Locate the cell with the specified text and output its (x, y) center coordinate. 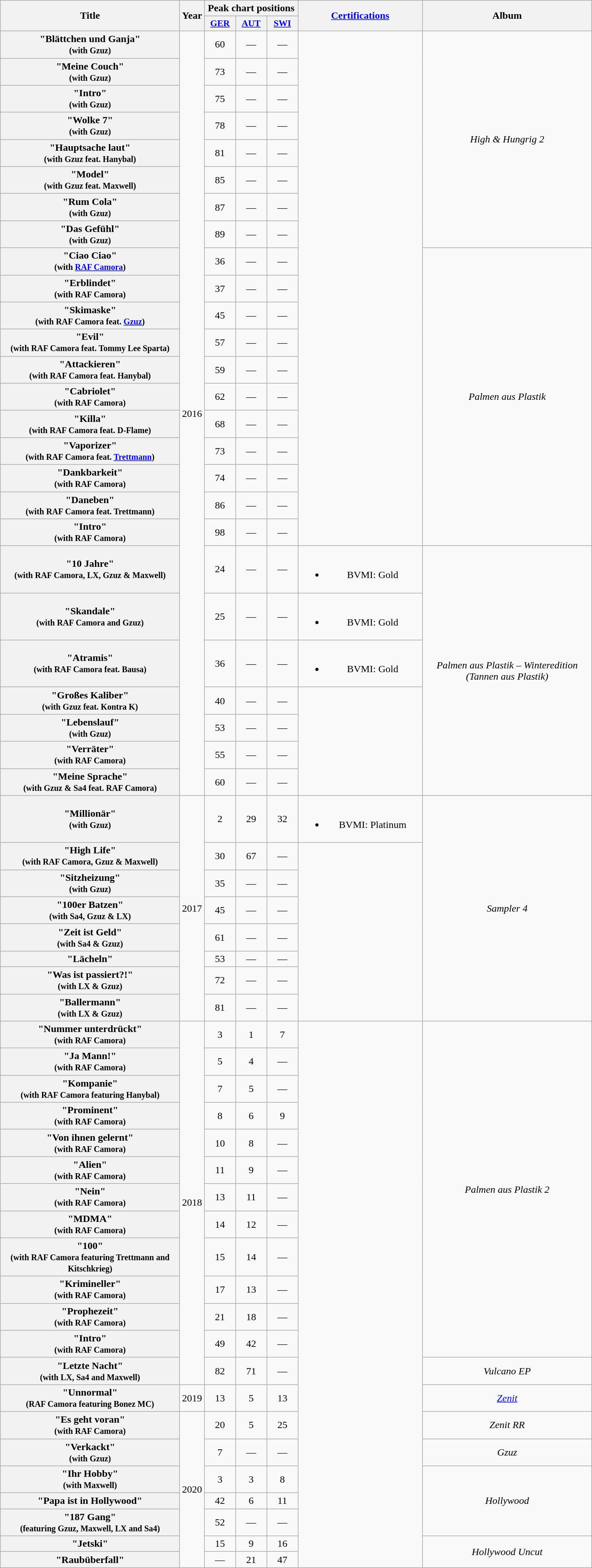
"Millionär"(with Gzuz) (90, 819)
"Kompanie"(with RAF Camora featuring Hanybal) (90, 1089)
SWI (282, 24)
"Ciao Ciao"(with RAF Camora) (90, 262)
"Hauptsache laut"(with Gzuz feat. Hanybal) (90, 153)
"Evil"(with RAF Camora feat. Tommy Lee Sparta) (90, 342)
High & Hungrig 2 (507, 139)
"Atramis"(with RAF Camora feat. Bausa) (90, 664)
"High Life"(with RAF Camora, Gzuz & Maxwell) (90, 856)
Gzuz (507, 1452)
1 (251, 1035)
"Unnormal"(RAF Camora featuring Bonez MC) (90, 1398)
"Prophezeit"(with RAF Camora) (90, 1317)
37 (220, 288)
67 (251, 856)
61 (220, 937)
"Vaporizer"(with RAF Camora feat. Trettmann) (90, 451)
74 (220, 478)
"Nein"(with RAF Camora) (90, 1197)
Vulcano EP (507, 1371)
"Prominent"(with RAF Camora) (90, 1116)
2016 (192, 413)
2020 (192, 1489)
"Rum Cola"(with Gzuz) (90, 207)
29 (251, 819)
"Von ihnen gelernt"(with RAF Camora) (90, 1143)
2017 (192, 908)
24 (220, 570)
18 (251, 1317)
"Raubüberfall" (90, 1560)
52 (220, 1523)
"Das Gefühl"(with Gzuz) (90, 234)
89 (220, 234)
BVMI: Platinum (361, 819)
47 (282, 1560)
Hollywood Uncut (507, 1552)
"Killa"(with RAF Camora feat. D-Flame) (90, 424)
"Nummer unterdrückt"(with RAF Camora) (90, 1035)
85 (220, 180)
"Ballermann"(with LX & Gzuz) (90, 1007)
59 (220, 370)
71 (251, 1371)
40 (220, 700)
72 (220, 980)
Zenit (507, 1398)
"Daneben"(with RAF Camora feat. Trettmann) (90, 505)
"Blättchen und Ganja"(with Gzuz) (90, 44)
17 (220, 1289)
"Cabriolet"(with RAF Camora) (90, 396)
86 (220, 505)
"Attackieren"(with RAF Camora feat. Hanybal) (90, 370)
"Zeit ist Geld"(with Sa4 & Gzuz) (90, 937)
"100er Batzen"(with Sa4, Gzuz & LX) (90, 910)
"Skimaske"(with RAF Camora feat. Gzuz) (90, 316)
"Verräter"(with RAF Camora) (90, 755)
"100"(with RAF Camora featuring Trettmann and Kitschkrieg) (90, 1257)
12 (251, 1224)
Year (192, 16)
"Lebenslauf"(with Gzuz) (90, 728)
10 (220, 1143)
2019 (192, 1398)
2018 (192, 1203)
57 (220, 342)
GER (220, 24)
AUT (251, 24)
35 (220, 883)
"Erblindet"(with RAF Camora) (90, 288)
"Großes Kaliber"(with Gzuz feat. Kontra K) (90, 700)
55 (220, 755)
Palmen aus Plastik – Winteredition (Tannen aus Plastik) (507, 671)
"Jetski" (90, 1544)
Sampler 4 (507, 908)
32 (282, 819)
Album (507, 16)
"Letzte Nacht"(with LX, Sa4 and Maxwell) (90, 1371)
"187 Gang"(featuring Gzuz, Maxwell, LX and Sa4) (90, 1523)
"Was ist passiert?!"(with LX & Gzuz) (90, 980)
"Sitzheizung"(with Gzuz) (90, 883)
4 (251, 1062)
"Ihr Hobby"(with Maxwell) (90, 1479)
"MDMA"(with RAF Camora) (90, 1224)
"Intro"(with Gzuz) (90, 99)
"Alien"(with RAF Camora) (90, 1170)
78 (220, 126)
"Dankbarkeit"(with RAF Camora) (90, 478)
2 (220, 819)
82 (220, 1371)
Title (90, 16)
Zenit RR (507, 1425)
30 (220, 856)
20 (220, 1425)
"Es geht voran"(with RAF Camora) (90, 1425)
"10 Jahre"(with RAF Camora, LX, Gzuz & Maxwell) (90, 570)
62 (220, 396)
"Verkackt"(with Gzuz) (90, 1452)
"Papa ist in Hollywood" (90, 1501)
"Model"(with Gzuz feat. Maxwell) (90, 180)
75 (220, 99)
Peak chart positions (251, 8)
98 (220, 532)
Palmen aus Plastik (507, 397)
87 (220, 207)
68 (220, 424)
"Meine Couch"(with Gzuz) (90, 72)
"Skandale"(with RAF Camora and Gzuz) (90, 616)
"Krimineller"(with RAF Camora) (90, 1289)
Hollywood (507, 1501)
16 (282, 1544)
"Lächeln" (90, 959)
Palmen aus Plastik 2 (507, 1189)
"Ja Mann!"(with RAF Camora) (90, 1062)
"Wolke 7"(with Gzuz) (90, 126)
"Meine Sprache"(with Gzuz & Sa4 feat. RAF Camora) (90, 782)
49 (220, 1344)
Certifications (361, 16)
